Detect which cell encompasses the target text, then output its [X, Y] center coordinate. 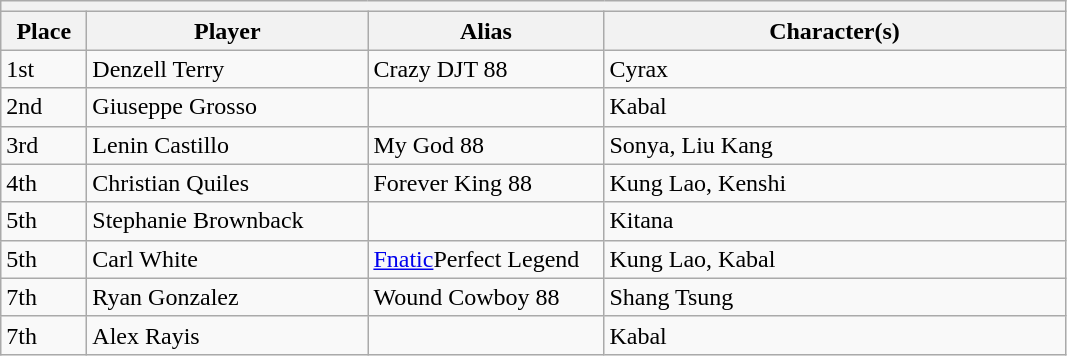
Sonya, Liu Kang [834, 145]
Kitana [834, 221]
Player [228, 31]
4th [44, 183]
3rd [44, 145]
Lenin Castillo [228, 145]
Cyrax [834, 69]
Kung Lao, Kenshi [834, 183]
Christian Quiles [228, 183]
FnaticPerfect Legend [486, 259]
Kung Lao, Kabal [834, 259]
Crazy DJT 88 [486, 69]
Denzell Terry [228, 69]
Character(s) [834, 31]
Alex Rayis [228, 335]
My God 88 [486, 145]
Shang Tsung [834, 297]
Stephanie Brownback [228, 221]
Forever King 88 [486, 183]
1st [44, 69]
Carl White [228, 259]
Alias [486, 31]
Wound Cowboy 88 [486, 297]
Ryan Gonzalez [228, 297]
Giuseppe Grosso [228, 107]
2nd [44, 107]
Place [44, 31]
